Determine the [x, y] coordinate at the center of the cell enclosing the given text.  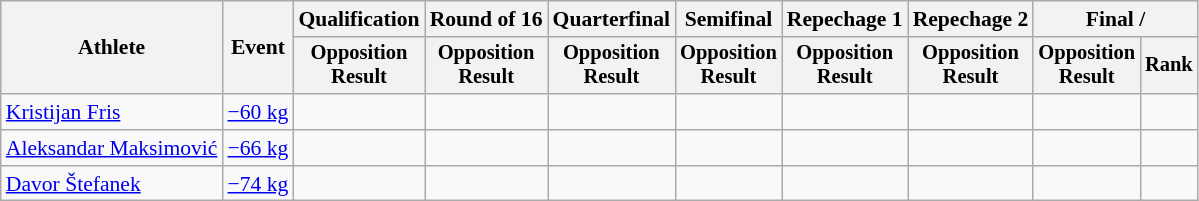
Quarterfinal [612, 19]
Repechage 1 [845, 19]
Semifinal [728, 19]
Event [258, 48]
Final / [1115, 19]
Aleksandar Maksimović [112, 148]
Athlete [112, 48]
Kristijan Fris [112, 112]
Repechage 2 [971, 19]
Round of 16 [486, 19]
−66 kg [258, 148]
Qualification [358, 19]
Rank [1169, 66]
−60 kg [258, 112]
